From the cell containing the given text, extract its center point as [X, Y] coordinate. 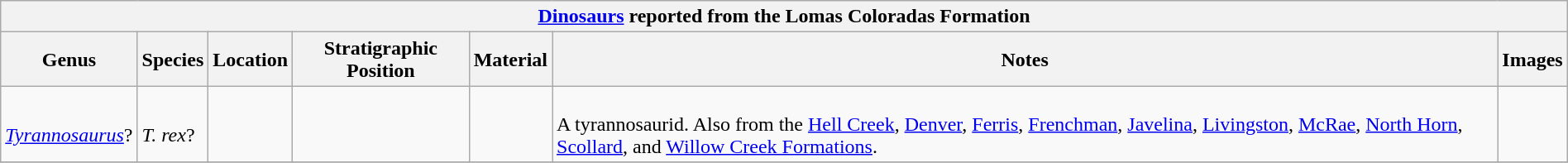
Species [173, 60]
Dinosaurs reported from the Lomas Coloradas Formation [784, 17]
Tyrannosaurus? [69, 124]
Notes [1025, 60]
Images [1532, 60]
T. rex? [173, 124]
Stratigraphic Position [381, 60]
A tyrannosaurid. Also from the Hell Creek, Denver, Ferris, Frenchman, Javelina, Livingston, McRae, North Horn, Scollard, and Willow Creek Formations. [1025, 124]
Location [251, 60]
Material [510, 60]
Genus [69, 60]
